Scan for the cell matching the given text and deliver its [x, y] coordinate at center. 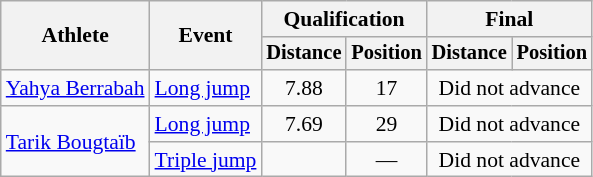
Tarik Bougtaïb [76, 142]
Athlete [76, 36]
Final [510, 19]
Qualification [344, 19]
29 [386, 124]
7.88 [304, 88]
Event [206, 36]
7.69 [304, 124]
17 [386, 88]
Yahya Berrabah [76, 88]
